Determine the [x, y] coordinate at the center of the cell enclosing the given text.  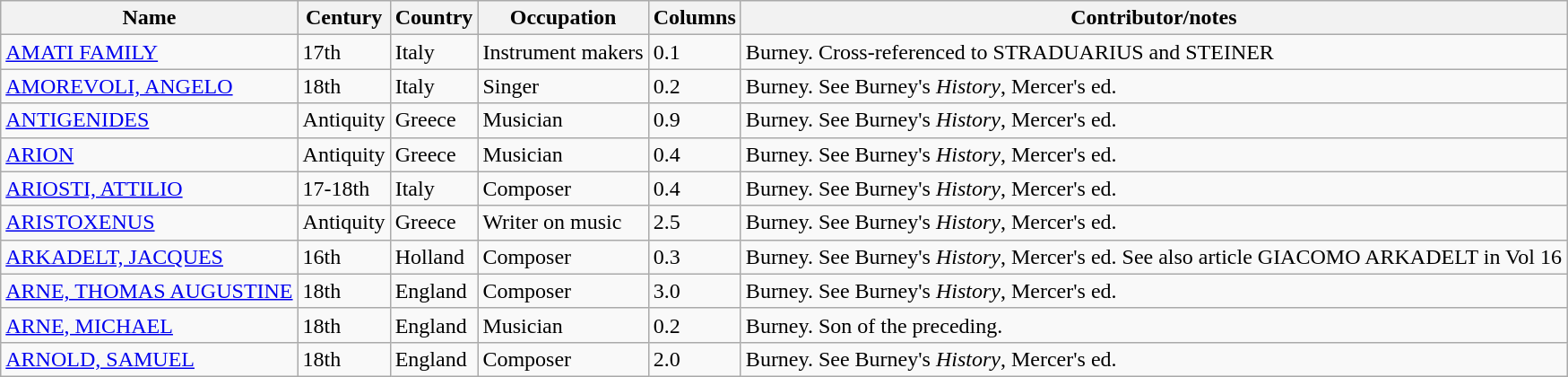
ARION [149, 154]
Instrument makers [563, 52]
Burney. Son of the preceding. [1153, 325]
ARNOLD, SAMUEL [149, 359]
Singer [563, 86]
AMOREVOLI, ANGELO [149, 86]
2.5 [694, 223]
Burney. Cross-referenced to STRADUARIUS and STEINER [1153, 52]
ARIOSTI, ATTILIO [149, 188]
Columns [694, 18]
ARKADELT, JACQUES [149, 257]
0.1 [694, 52]
17th [344, 52]
3.0 [694, 291]
17-18th [344, 188]
Contributor/notes [1153, 18]
2.0 [694, 359]
0.3 [694, 257]
Burney. See Burney's History, Mercer's ed. See also article GIACOMO ARKADELT in Vol 16 [1153, 257]
Century [344, 18]
Occupation [563, 18]
0.9 [694, 120]
16th [344, 257]
Writer on music [563, 223]
Country [434, 18]
Name [149, 18]
Holland [434, 257]
ARNE, MICHAEL [149, 325]
ANTIGENIDES [149, 120]
ARISTOXENUS [149, 223]
ARNE, THOMAS AUGUSTINE [149, 291]
AMATI FAMILY [149, 52]
